Determine the [x, y] coordinate at the center of the cell enclosing the given text.  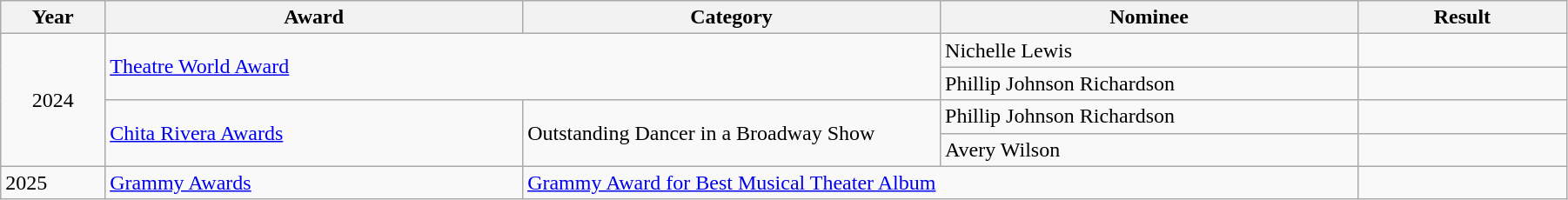
Grammy Awards [314, 183]
Outstanding Dancer in a Broadway Show [732, 133]
Grammy Award for Best Musical Theater Album [941, 183]
Chita Rivera Awards [314, 133]
Year [53, 17]
Nominee [1149, 17]
Result [1462, 17]
Award [314, 17]
Avery Wilson [1149, 150]
2024 [53, 100]
Theatre World Award [523, 67]
Nichelle Lewis [1149, 50]
2025 [53, 183]
Category [732, 17]
